Output the [x, y] coordinate of the center of the cell containing the given text.  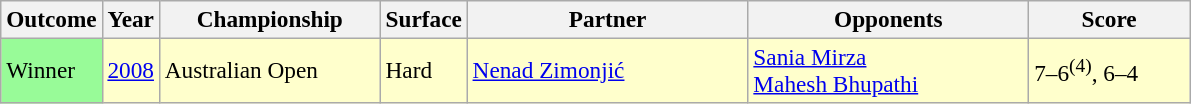
Championship [270, 19]
Australian Open [270, 70]
7–6(4), 6–4 [1110, 70]
Score [1110, 19]
Surface [424, 19]
2008 [130, 70]
Opponents [888, 19]
Partner [608, 19]
Year [130, 19]
Outcome [52, 19]
Nenad Zimonjić [608, 70]
Hard [424, 70]
Winner [52, 70]
Sania Mirza Mahesh Bhupathi [888, 70]
